Output the [X, Y] coordinate of the center of the cell containing the given text.  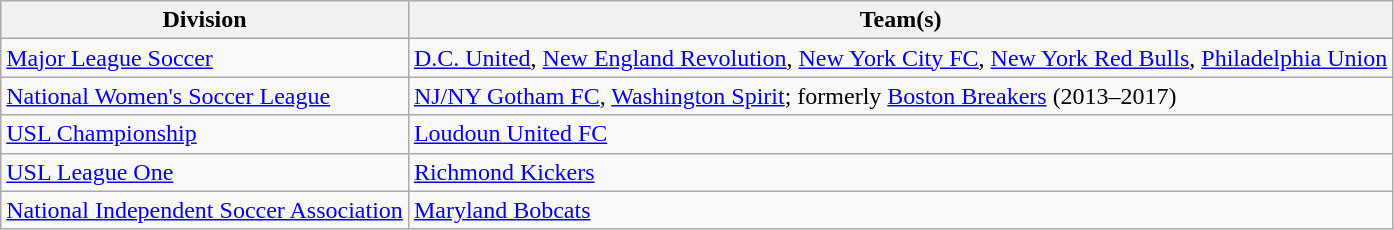
Division [205, 20]
Major League Soccer [205, 58]
Team(s) [900, 20]
Loudoun United FC [900, 134]
USL Championship [205, 134]
National Women's Soccer League [205, 96]
Richmond Kickers [900, 172]
D.C. United, New England Revolution, New York City FC, New York Red Bulls, Philadelphia Union [900, 58]
USL League One [205, 172]
NJ/NY Gotham FC, Washington Spirit; formerly Boston Breakers (2013–2017) [900, 96]
National Independent Soccer Association [205, 210]
Maryland Bobcats [900, 210]
